From the cell containing the given text, extract its center point as [x, y] coordinate. 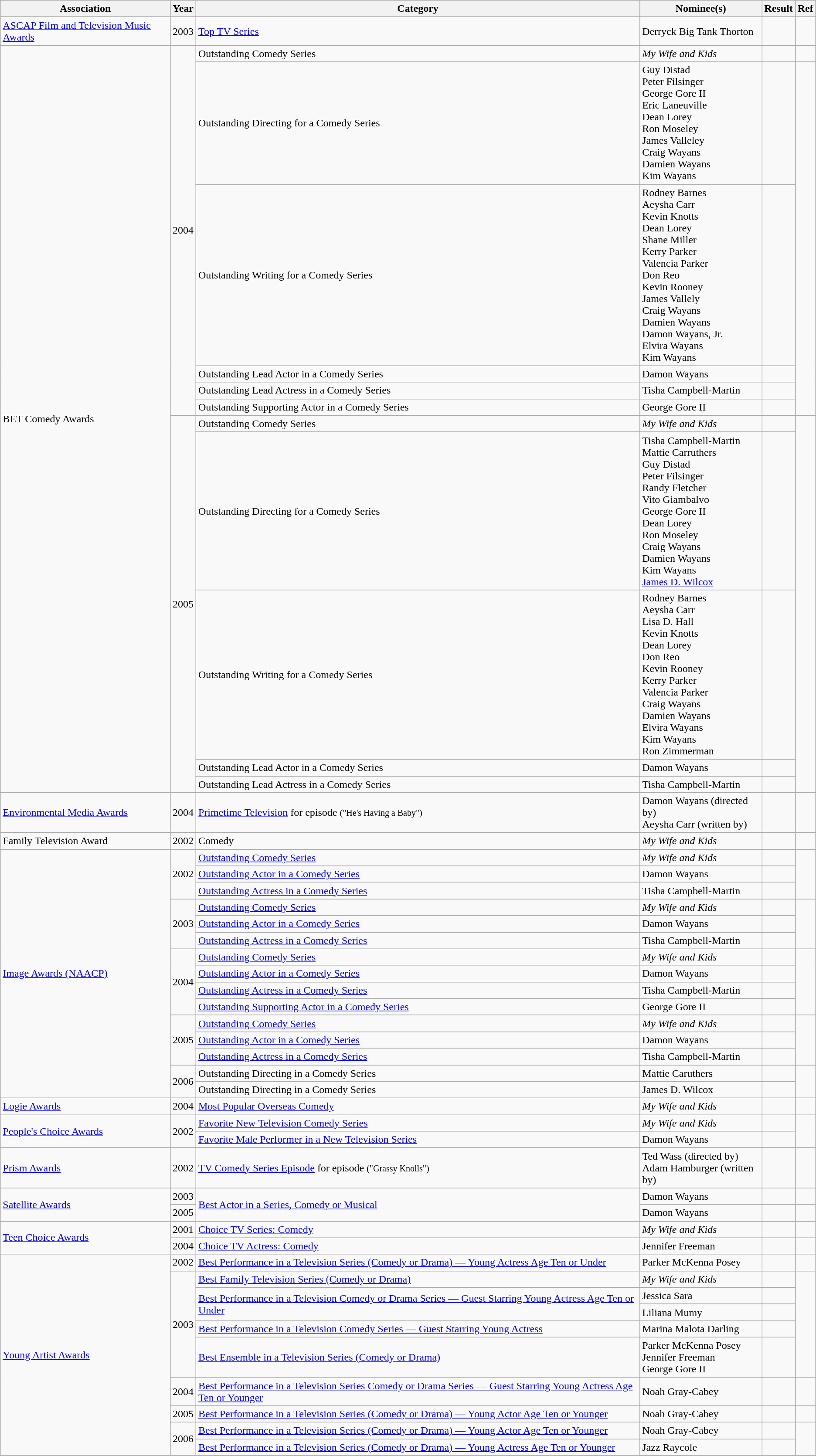
2001 [183, 1229]
Parker McKenna Posey [701, 1263]
Primetime Television for episode ("He's Having a Baby") [418, 813]
Best Performance in a Television Series (Comedy or Drama) — Young Actress Age Ten or Under [418, 1263]
Best Performance in a Television Comedy Series — Guest Starring Young Actress [418, 1329]
Year [183, 9]
Choice TV Actress: Comedy [418, 1246]
Damon Wayans (directed by)Aeysha Carr (written by) [701, 813]
Best Family Television Series (Comedy or Drama) [418, 1279]
Liliana Mumy [701, 1312]
Ref [806, 9]
Comedy [418, 841]
Result [779, 9]
Best Ensemble in a Television Series (Comedy or Drama) [418, 1357]
Young Artist Awards [85, 1355]
Best Actor in a Series, Comedy or Musical [418, 1205]
TV Comedy Series Episode for episode ("Grassy Knolls") [418, 1168]
Family Television Award [85, 841]
BET Comedy Awards [85, 419]
Environmental Media Awards [85, 813]
Association [85, 9]
Mattie Caruthers [701, 1073]
Image Awards (NAACP) [85, 974]
Jennifer Freeman [701, 1246]
Marina Malota Darling [701, 1329]
Jazz Raycole [701, 1447]
Nominee(s) [701, 9]
Teen Choice Awards [85, 1238]
Parker McKenna PoseyJennifer FreemanGeorge Gore II [701, 1357]
Favorite New Television Comedy Series [418, 1123]
Best Performance in a Television Series Comedy or Drama Series — Guest Starring Young Actress Age Ten or Younger [418, 1391]
Guy DistadPeter FilsingerGeorge Gore IIEric LaneuvilleDean LoreyRon MoseleyJames ValleleyCraig WayansDamien WayansKim Wayans [701, 123]
Most Popular Overseas Comedy [418, 1106]
Satellite Awards [85, 1205]
ASCAP Film and Television Music Awards [85, 31]
Logie Awards [85, 1106]
Favorite Male Performer in a New Television Series [418, 1140]
Derryck Big Tank Thorton [701, 31]
Ted Wass (directed by)Adam Hamburger (written by) [701, 1168]
James D. Wilcox [701, 1090]
Category [418, 9]
Best Performance in a Television Comedy or Drama Series — Guest Starring Young Actress Age Ten or Under [418, 1304]
Best Performance in a Television Series (Comedy or Drama) — Young Actress Age Ten or Younger [418, 1447]
Prism Awards [85, 1168]
Jessica Sara [701, 1296]
Choice TV Series: Comedy [418, 1229]
People's Choice Awards [85, 1131]
Top TV Series [418, 31]
